From the cell containing the given text, extract its center point as (x, y) coordinate. 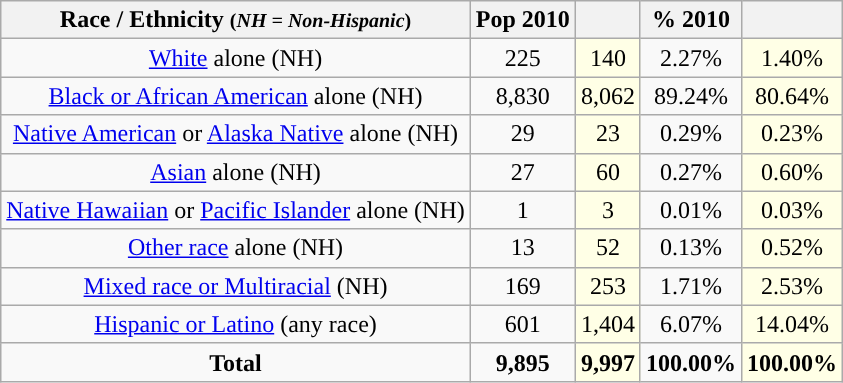
89.24% (690, 96)
1 (522, 210)
169 (522, 286)
8,830 (522, 96)
Pop 2010 (522, 20)
2.53% (792, 286)
0.13% (690, 248)
Asian alone (NH) (236, 172)
Mixed race or Multiracial (NH) (236, 286)
9,997 (608, 362)
2.27% (690, 58)
0.03% (792, 210)
1,404 (608, 324)
Native American or Alaska Native alone (NH) (236, 134)
27 (522, 172)
Black or African American alone (NH) (236, 96)
0.27% (690, 172)
Hispanic or Latino (any race) (236, 324)
Total (236, 362)
% 2010 (690, 20)
0.52% (792, 248)
23 (608, 134)
3 (608, 210)
80.64% (792, 96)
Race / Ethnicity (NH = Non-Hispanic) (236, 20)
8,062 (608, 96)
0.01% (690, 210)
White alone (NH) (236, 58)
9,895 (522, 362)
6.07% (690, 324)
13 (522, 248)
14.04% (792, 324)
60 (608, 172)
1.40% (792, 58)
1.71% (690, 286)
52 (608, 248)
225 (522, 58)
253 (608, 286)
140 (608, 58)
0.23% (792, 134)
0.60% (792, 172)
Native Hawaiian or Pacific Islander alone (NH) (236, 210)
601 (522, 324)
Other race alone (NH) (236, 248)
29 (522, 134)
0.29% (690, 134)
